Search for the cell housing the specified text and yield its [X, Y] center coordinate. 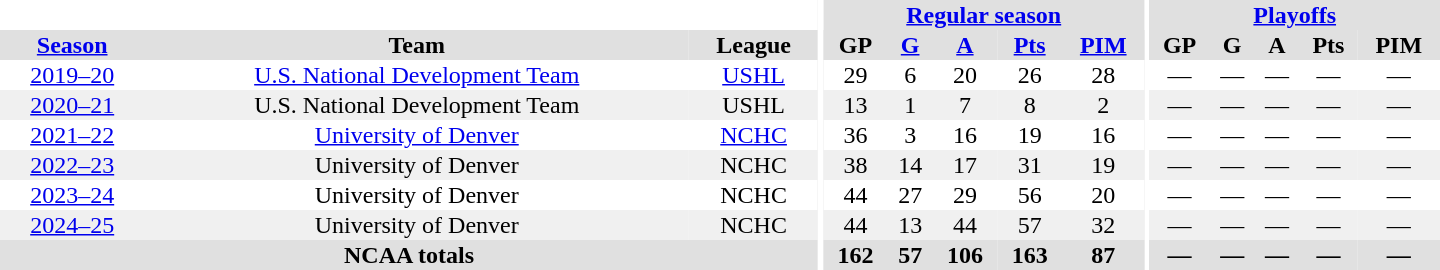
36 [856, 135]
38 [856, 165]
2022–23 [72, 165]
163 [1030, 255]
7 [966, 105]
27 [910, 195]
2019–20 [72, 75]
87 [1103, 255]
2021–22 [72, 135]
28 [1103, 75]
31 [1030, 165]
8 [1030, 105]
56 [1030, 195]
Regular season [984, 15]
2020–21 [72, 105]
2 [1103, 105]
17 [966, 165]
14 [910, 165]
1 [910, 105]
2023–24 [72, 195]
Season [72, 45]
162 [856, 255]
Team [416, 45]
32 [1103, 225]
Playoffs [1294, 15]
106 [966, 255]
26 [1030, 75]
6 [910, 75]
2024–25 [72, 225]
League [754, 45]
NCAA totals [409, 255]
3 [910, 135]
